Provide the [X, Y] coordinate of the cell's center where the given text is located.  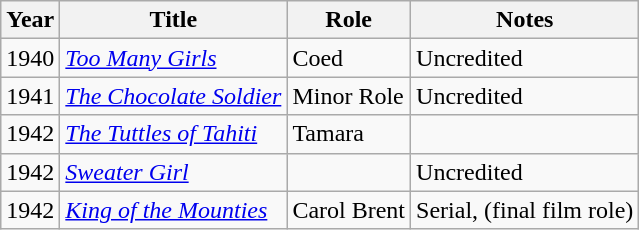
Year [30, 20]
King of the Mounties [174, 210]
Minor Role [349, 96]
The Chocolate Soldier [174, 96]
Carol Brent [349, 210]
Sweater Girl [174, 172]
1941 [30, 96]
The Tuttles of Tahiti [174, 134]
Notes [525, 20]
1940 [30, 58]
Coed [349, 58]
Tamara [349, 134]
Role [349, 20]
Title [174, 20]
Serial, (final film role) [525, 210]
Too Many Girls [174, 58]
